Extract the (x, y) coordinate from the center of the cell holding the provided text.  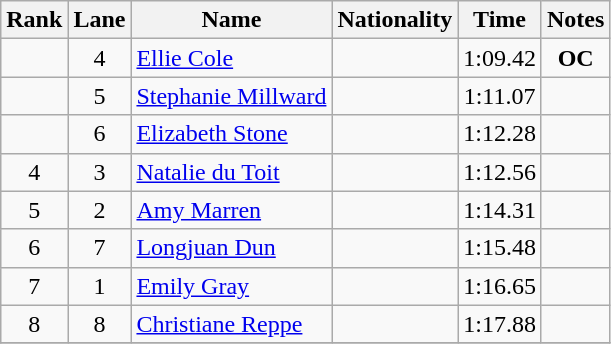
OC (575, 58)
Time (500, 20)
1:09.42 (500, 58)
1:14.31 (500, 210)
Emily Gray (232, 286)
Elizabeth Stone (232, 134)
3 (100, 172)
Christiane Reppe (232, 324)
1:11.07 (500, 96)
Lane (100, 20)
1:15.48 (500, 248)
1:12.56 (500, 172)
Amy Marren (232, 210)
1:16.65 (500, 286)
Stephanie Millward (232, 96)
Ellie Cole (232, 58)
Rank (34, 20)
2 (100, 210)
1:17.88 (500, 324)
Name (232, 20)
Longjuan Dun (232, 248)
Nationality (395, 20)
Notes (575, 20)
Natalie du Toit (232, 172)
1 (100, 286)
1:12.28 (500, 134)
